Identify which cell holds the provided text, then report its (X, Y) central coordinate. 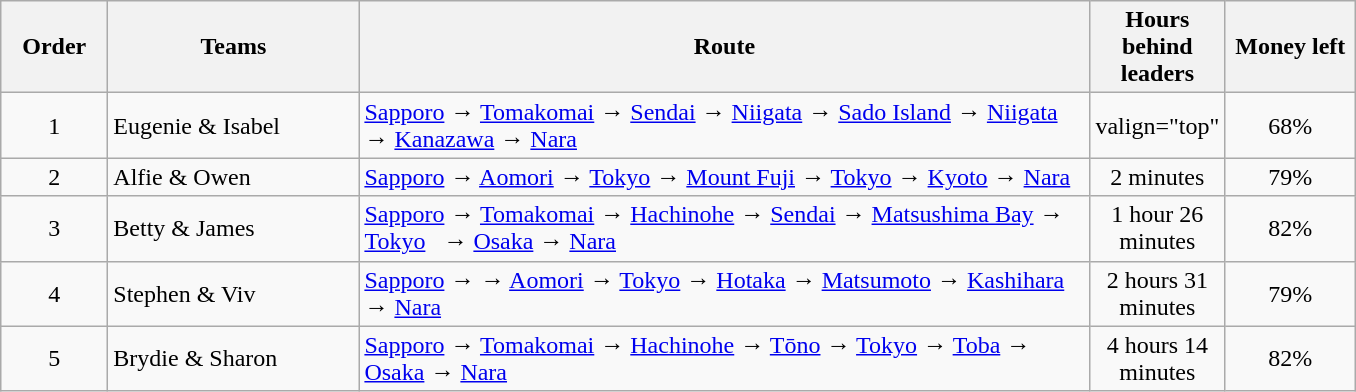
Route (724, 47)
Brydie & Sharon (234, 358)
Money left (1290, 47)
1 (54, 126)
Sapporo → Tomakomai → Hachinohe → Tōno → Tokyo → Toba → Osaka → Nara (724, 358)
Hours behind leaders (1158, 47)
Sapporo → Aomori → Tokyo → Mount Fuji → Tokyo → Kyoto → Nara (724, 177)
3 (54, 228)
valign="top" (1158, 126)
2 (54, 177)
Alfie & Owen (234, 177)
Order (54, 47)
1 hour 26 minutes (1158, 228)
Sapporo → → Aomori → Tokyo → Hotaka → Matsumoto → Kashihara → Nara (724, 294)
Teams (234, 47)
68% (1290, 126)
5 (54, 358)
2 hours 31 minutes (1158, 294)
Sapporo → Tomakomai → Hachinohe → Sendai → Matsushima Bay → Tokyo → Osaka → Nara (724, 228)
Sapporo → Tomakomai → Sendai → Niigata → Sado Island → Niigata → Kanazawa → Nara (724, 126)
4 hours 14 minutes (1158, 358)
Stephen & Viv (234, 294)
Betty & James (234, 228)
2 minutes (1158, 177)
Eugenie & Isabel (234, 126)
4 (54, 294)
